Detect which cell encompasses the target text, then output its [x, y] center coordinate. 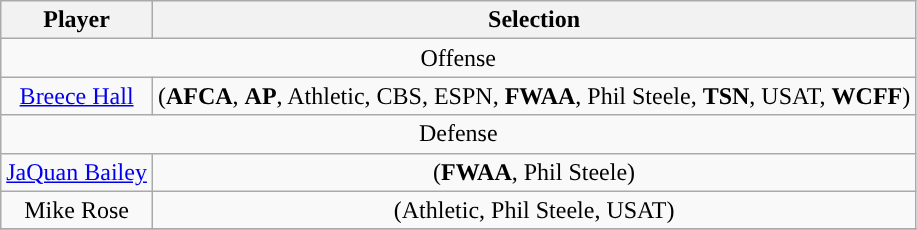
Player [77, 20]
Mike Rose [77, 210]
(Athletic, Phil Steele, USAT) [534, 210]
(AFCA, AP, Athletic, CBS, ESPN, FWAA, Phil Steele, TSN, USAT, WCFF) [534, 96]
(FWAA, Phil Steele) [534, 172]
Selection [534, 20]
Offense [458, 58]
Breece Hall [77, 96]
JaQuan Bailey [77, 172]
Defense [458, 134]
